Locate the cell with the specified text and output its (X, Y) center coordinate. 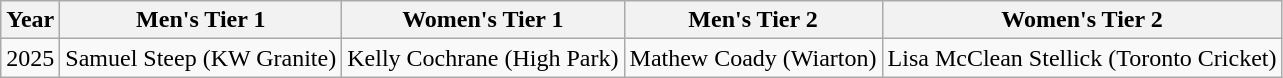
Men's Tier 2 (753, 20)
Kelly Cochrane (High Park) (483, 58)
2025 (30, 58)
Lisa McClean Stellick (Toronto Cricket) (1082, 58)
Mathew Coady (Wiarton) (753, 58)
Men's Tier 1 (201, 20)
Samuel Steep (KW Granite) (201, 58)
Year (30, 20)
Women's Tier 1 (483, 20)
Women's Tier 2 (1082, 20)
